Return [x, y] of the center of cell containing provided text 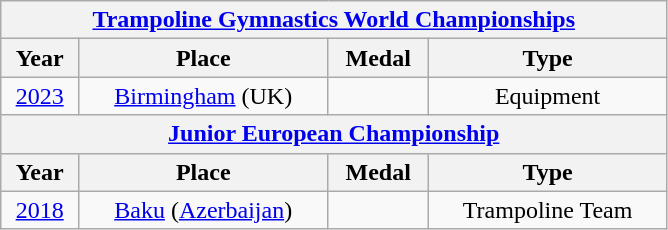
2023 [40, 96]
Junior European Championship [334, 134]
2018 [40, 210]
Birmingham (UK) [204, 96]
Equipment [548, 96]
Baku (Azerbaijan) [204, 210]
Trampoline Team [548, 210]
Trampoline Gymnastics World Championships [334, 20]
